Find where the given text appears and provide that cell's center as [X, Y] coordinate. 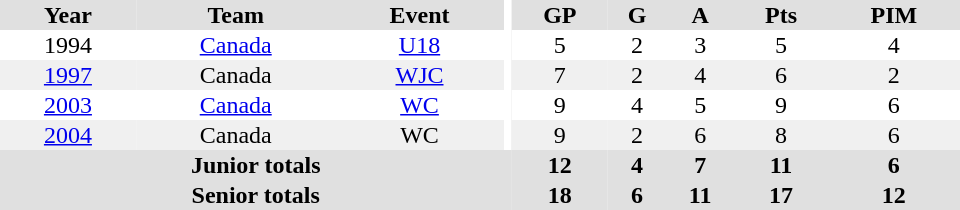
2004 [68, 135]
3 [700, 45]
U18 [420, 45]
PIM [894, 15]
Team [236, 15]
Senior totals [256, 195]
8 [780, 135]
Event [420, 15]
WJC [420, 75]
2003 [68, 105]
1994 [68, 45]
1997 [68, 75]
Year [68, 15]
18 [560, 195]
Junior totals [256, 165]
A [700, 15]
Pts [780, 15]
G [637, 15]
GP [560, 15]
17 [780, 195]
